Pinpoint the cell where the given text exists, returning its (X, Y) midpoint coordinate. 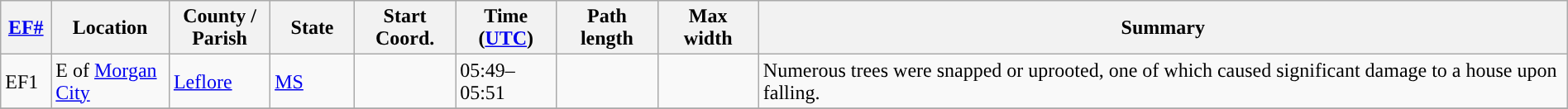
E of Morgan City (111, 81)
Numerous trees were snapped or uprooted, one of which caused significant damage to a house upon falling. (1163, 81)
Leflore (219, 81)
MS (313, 81)
County / Parish (219, 28)
Start Coord. (404, 28)
Time (UTC) (506, 28)
Location (111, 28)
05:49–05:51 (506, 81)
Path length (607, 28)
EF# (26, 28)
EF1 (26, 81)
Max width (708, 28)
Summary (1163, 28)
State (313, 28)
